Return the [X, Y] coordinate for the center point of the cell that contains the specified text.  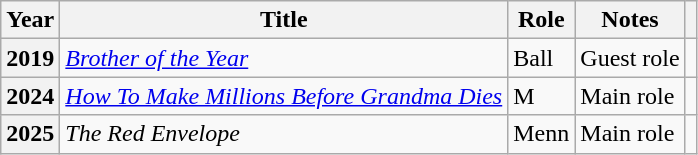
How To Make Millions Before Grandma Dies [284, 96]
2024 [30, 96]
The Red Envelope [284, 134]
Guest role [630, 58]
Role [542, 20]
2025 [30, 134]
Menn [542, 134]
Title [284, 20]
M [542, 96]
2019 [30, 58]
Brother of the Year [284, 58]
Notes [630, 20]
Ball [542, 58]
Year [30, 20]
